Find where the given text appears and provide that cell's center as [X, Y] coordinate. 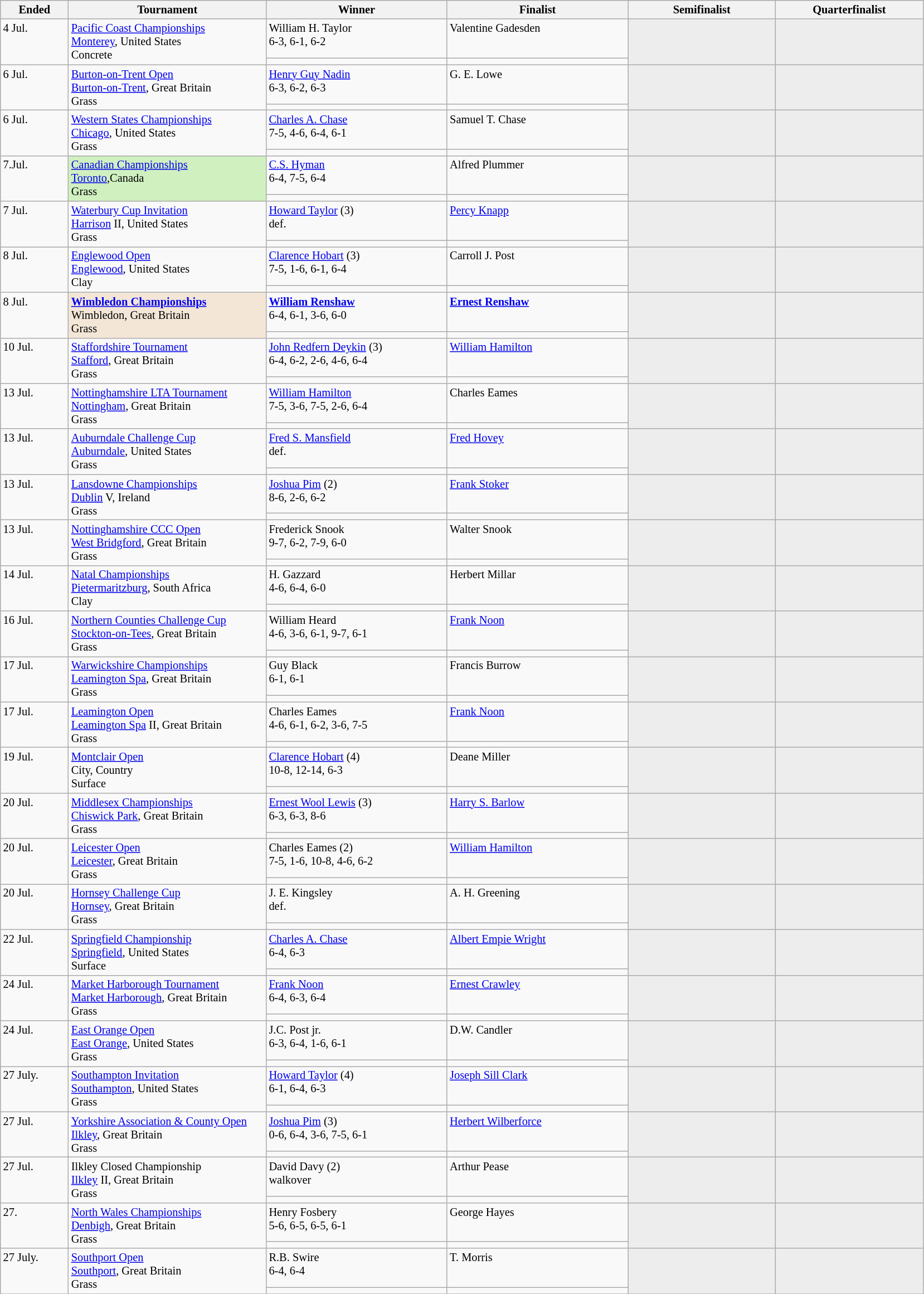
Fred Hovey [537, 448]
22 Jul. [35, 952]
Percy Knapp [537, 221]
Samuel T. Chase [537, 129]
Fred S. Mansfielddef. [357, 448]
John Redfern Deykin (3)6-4, 6-2, 2-6, 4-6, 6-4 [357, 357]
Hornsey Challenge CupHornsey, Great BritainGrass [167, 907]
Ernest Renshaw [537, 312]
Walter Snook [537, 539]
Pacific Coast ChampionshipsMonterey, United StatesConcrete [167, 42]
Charles Eames [537, 403]
T. Morris [537, 1268]
Semifinalist [702, 9]
J.C. Post jr.6-3, 6-4, 1-6, 6-1 [357, 1040]
Alfred Plummer [537, 175]
David Davy (2)walkover [357, 1176]
G. E. Lowe [537, 84]
19 Jul. [35, 770]
Charles Eames (2)7-5, 1-6, 10-8, 4-6, 6-2 [357, 858]
William Renshaw6-4, 6-1, 3-6, 6-0 [357, 312]
East Orange Open East Orange, United StatesGrass [167, 1043]
Arthur Pease [537, 1176]
North Wales ChampionshipsDenbigh, Great BritainGrass [167, 1225]
Charles A. Chase6-4, 6-3 [357, 949]
J. E. Kingsley def. [357, 903]
Carroll J. Post [537, 266]
Ernest Wool Lewis (3)6-3, 6-3, 8-6 [357, 812]
Market Harborough TournamentMarket Harborough, Great BritainGrass [167, 998]
Howard Taylor (3)def. [357, 221]
R.B. Swire6-4, 6-4 [357, 1268]
Frank Stoker [537, 494]
Charles A. Chase7-5, 4-6, 6-4, 6-1 [357, 129]
Canadian Championships Toronto,CanadaGrass [167, 178]
Leamington OpenLeamington Spa II, Great BritainGrass [167, 725]
Southport Open Southport, Great BritainGrass [167, 1271]
7.Jul. [35, 178]
Frank Noon6-4, 6-3, 6-4 [357, 995]
Ernest Crawley [537, 995]
Deane Miller [537, 767]
4 Jul. [35, 42]
Waterbury Cup InvitationHarrison II, United StatesGrass [167, 224]
Ilkley Closed ChampionshipIlkley II, Great BritainGrass [167, 1180]
16 Jul. [35, 634]
Clarence Hobart (3)7-5, 1-6, 6-1, 6-4 [357, 266]
Wimbledon ChampionshipsWimbledon, Great BritainGrass [167, 315]
Burton-on-Trent Open Burton-on-Trent, Great BritainGrass [167, 88]
William H. Taylor 6-3, 6-1, 6-2 [357, 38]
Clarence Hobart (4)10-8, 12-14, 6-3 [357, 767]
Staffordshire TournamentStafford, Great BritainGrass [167, 361]
George Hayes [537, 1222]
Finalist [537, 9]
Leicester OpenLeicester, Great BritainGrass [167, 861]
Joseph Sill Clark [537, 1085]
Englewood OpenEnglewood, United StatesClay [167, 269]
Montclair Open City, CountrySurface [167, 770]
Warwickshire ChampionshipsLeamington Spa, Great BritainGrass [167, 679]
Quarterfinalist [849, 9]
Springfield Championship Springfield, United StatesSurface [167, 952]
7 Jul. [35, 224]
Henry Fosbery5-6, 6-5, 6-5, 6-1 [357, 1222]
Nottinghamshire LTA TournamentNottingham, Great BritainGrass [167, 406]
Harry S. Barlow [537, 812]
Winner [357, 9]
C.S. Hyman6-4, 7-5, 6-4 [357, 175]
Southampton InvitationSouthampton, United StatesGrass [167, 1089]
Charles Eames4-6, 6-1, 6-2, 3-6, 7-5 [357, 721]
Ended [35, 9]
Yorkshire Association & County OpenIlkley, Great BritainGrass [167, 1135]
Joshua Pim (3)0-6, 6-4, 3-6, 7-5, 6-1 [357, 1131]
Auburndale Challenge Cup Auburndale, United StatesGrass [167, 452]
William Hamilton7-5, 3-6, 7-5, 2-6, 6-4 [357, 403]
Henry Guy Nadin6-3, 6-2, 6-3 [357, 84]
Frederick Snook9-7, 6-2, 7-9, 6-0 [357, 539]
14 Jul. [35, 588]
Herbert Millar [537, 585]
Western States ChampionshipsChicago, United StatesGrass [167, 133]
Herbert Wilberforce [537, 1131]
H. Gazzard4-6, 6-4, 6-0 [357, 585]
Natal ChampionshipsPietermaritzburg, South AfricaClay [167, 588]
William Heard4-6, 3-6, 6-1, 9-7, 6-1 [357, 631]
10 Jul. [35, 361]
Francis Burrow [537, 676]
D.W. Candler [537, 1040]
27. [35, 1225]
Albert Empie Wright [537, 949]
Tournament [167, 9]
Joshua Pim (2)8-6, 2-6, 6-2 [357, 494]
Nottinghamshire CCC Open West Bridgford, Great BritainGrass [167, 542]
Guy Black6-1, 6-1 [357, 676]
Valentine Gadesden [537, 38]
Northern Counties Challenge Cup Stockton-on-Tees, Great BritainGrass [167, 634]
Lansdowne ChampionshipsDublin V, IrelandGrass [167, 497]
Middlesex ChampionshipsChiswick Park, Great BritainGrass [167, 816]
A. H. Greening [537, 903]
Howard Taylor (4)6-1, 6-4, 6-3 [357, 1085]
